Identify which cell holds the provided text, then report its (x, y) central coordinate. 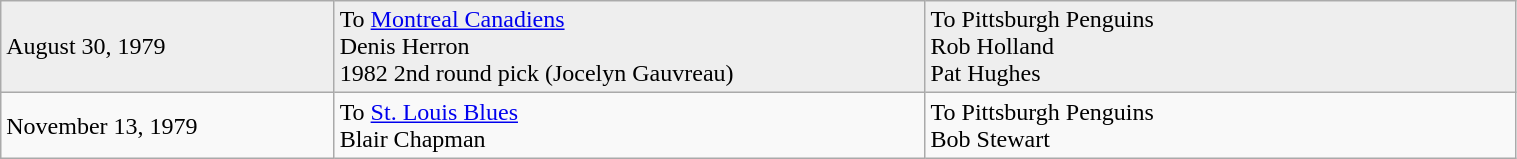
To Pittsburgh PenguinsRob HollandPat Hughes (1220, 47)
To Montreal CanadiensDenis Herron1982 2nd round pick (Jocelyn Gauvreau) (630, 47)
November 13, 1979 (168, 126)
To Pittsburgh PenguinsBob Stewart (1220, 126)
To St. Louis BluesBlair Chapman (630, 126)
August 30, 1979 (168, 47)
